Output the [X, Y] coordinate of the center of the cell containing the given text.  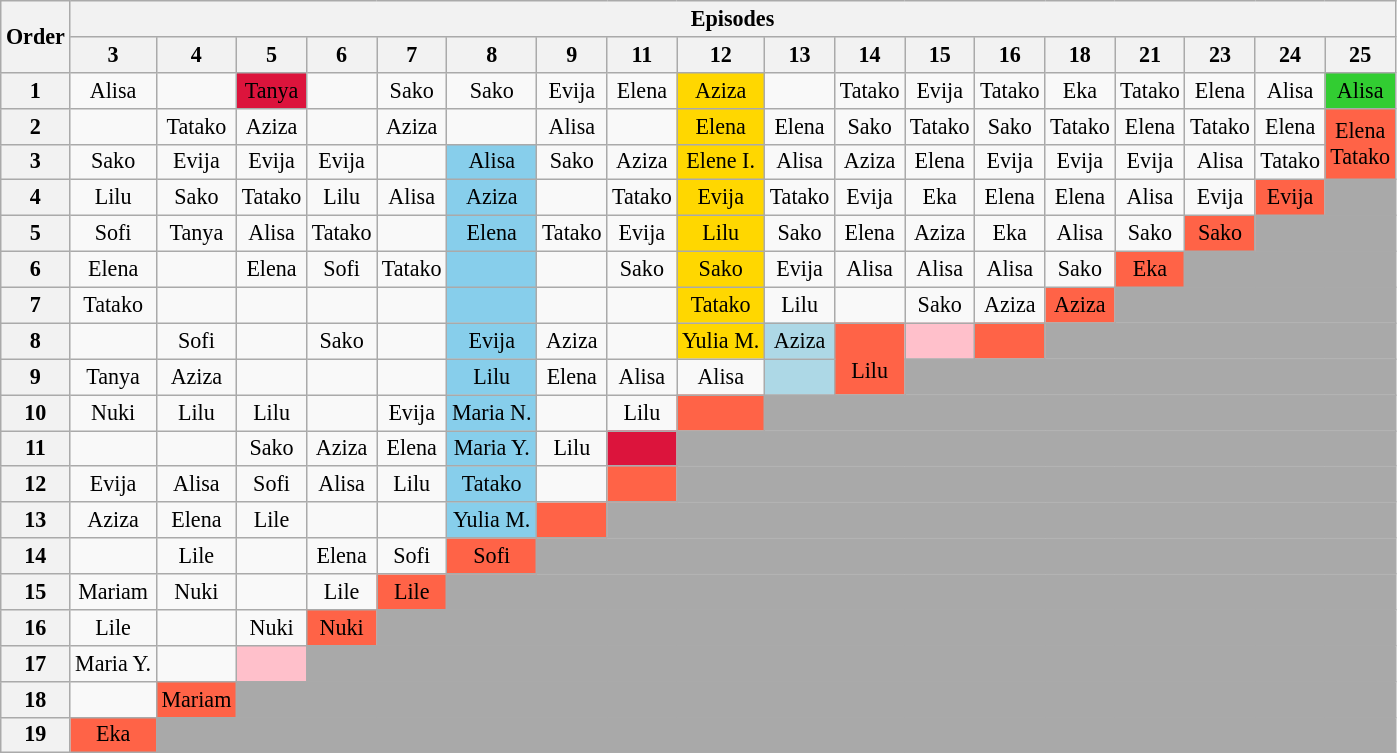
Episodes [732, 18]
17 [36, 663]
25 [1360, 54]
Maria N. [492, 412]
23 [1220, 54]
19 [36, 735]
Elene I. [721, 162]
24 [1290, 54]
2 [36, 126]
21 [1150, 54]
ElenaTatako [1360, 144]
1 [36, 90]
Order [36, 36]
10 [36, 412]
